Locate the cell with the specified text and output its (x, y) center coordinate. 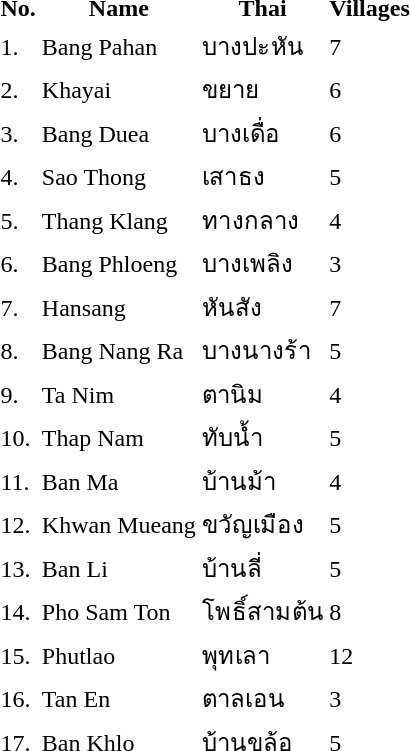
Bang Phloeng (118, 264)
Ban Ma (118, 481)
Khayai (118, 90)
Tan En (118, 698)
Hansang (118, 307)
Thang Klang (118, 220)
Thap Nam (118, 438)
Khwan Mueang (118, 524)
เสาธง (262, 176)
Pho Sam Ton (118, 612)
Phutlao (118, 655)
ทางกลาง (262, 220)
Ta Nim (118, 394)
ตานิม (262, 394)
หันสัง (262, 307)
บางเพลิง (262, 264)
พุทเลา (262, 655)
ตาลเอน (262, 698)
บางนางร้า (262, 350)
บางปะหัน (262, 46)
ขวัญเมือง (262, 524)
บางเดื่อ (262, 133)
Bang Pahan (118, 46)
ทับน้ำ (262, 438)
บ้านม้า (262, 481)
Ban Li (118, 568)
บ้านลี่ (262, 568)
Bang Duea (118, 133)
โพธิ์สามต้น (262, 612)
Sao Thong (118, 176)
ขยาย (262, 90)
Bang Nang Ra (118, 350)
